Search for the cell housing the specified text and yield its (x, y) center coordinate. 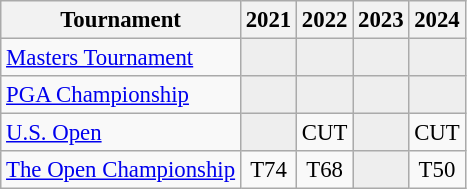
T50 (437, 170)
2024 (437, 20)
2023 (381, 20)
Tournament (121, 20)
U.S. Open (121, 133)
Masters Tournament (121, 58)
T68 (325, 170)
2021 (268, 20)
2022 (325, 20)
T74 (268, 170)
The Open Championship (121, 170)
PGA Championship (121, 95)
